Scan for the cell matching the given text and deliver its (X, Y) coordinate at center. 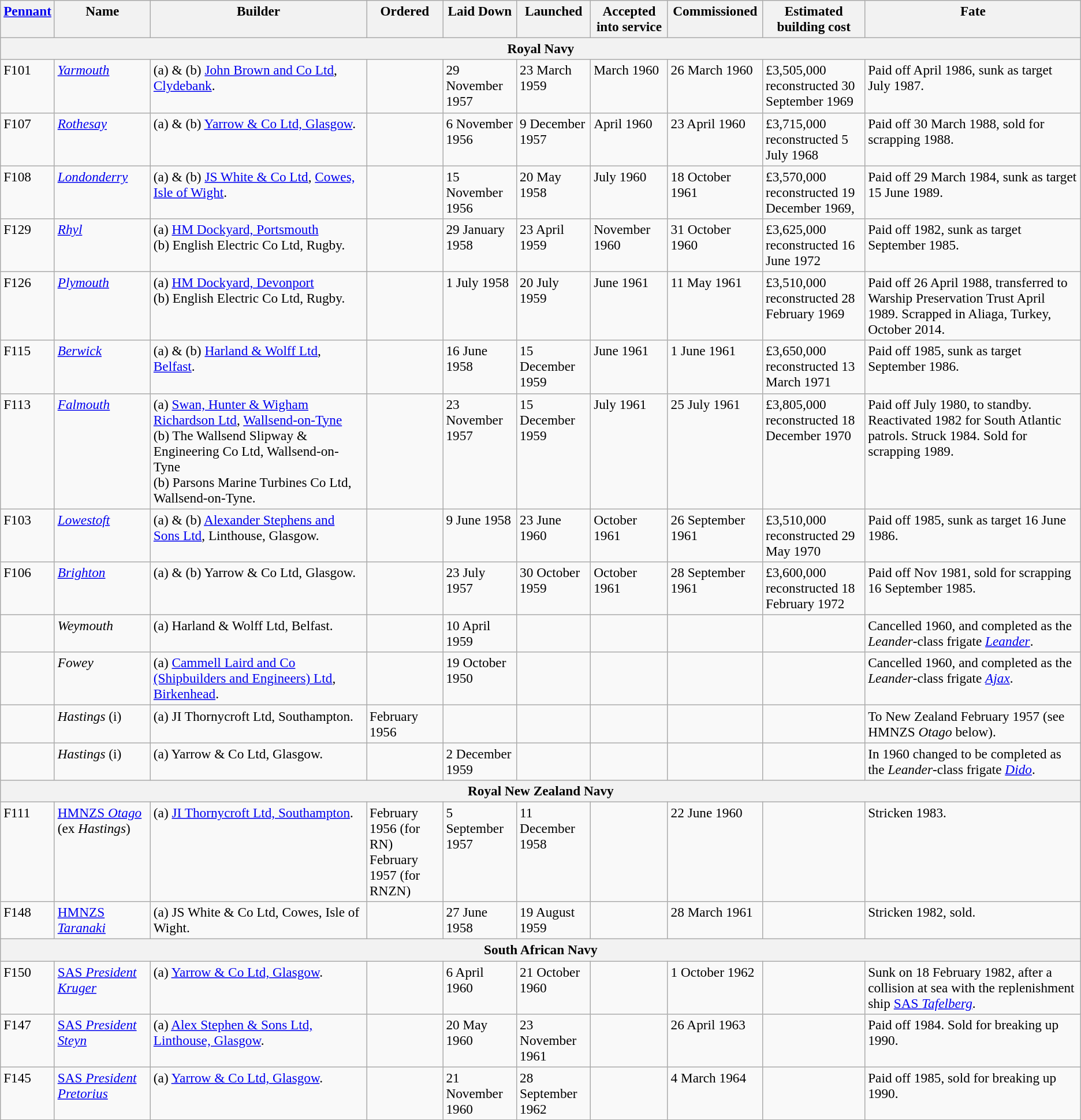
26 April 1963 (715, 1040)
£3,600,000 reconstructed 18 February 1972 (814, 588)
20 May 1960 (480, 1040)
(a) JS White & Co Ltd, Cowes, Isle of Wight. (258, 921)
F111 (28, 851)
F147 (28, 1040)
November 1960 (629, 245)
31 October 1960 (715, 245)
February 1956 (for RN) February 1957 (for RNZN) (405, 851)
Londonderry (102, 192)
6 November 1956 (480, 139)
23 November 1957 (480, 451)
Stricken 1983. (973, 851)
16 June 1958 (480, 367)
28 September 1962 (554, 1093)
SAS President Pretorius (102, 1093)
£3,505,000 reconstructed 30 September 1969 (814, 86)
(a) & (b) Alexander Stephens and Sons Ltd, Linthouse, Glasgow. (258, 535)
4 March 1964 (715, 1093)
£3,510,000 reconstructed 28 February 1969 (814, 306)
Paid off 1985, sold for breaking up 1990. (973, 1093)
1 October 1962 (715, 987)
18 October 1961 (715, 192)
11 May 1961 (715, 306)
Fowey (102, 679)
£3,805,000 reconstructed 18 December 1970 (814, 451)
Royal Navy (540, 49)
20 July 1959 (554, 306)
Yarmouth (102, 86)
Paid off 1985, sunk as target 16 June 1986. (973, 535)
F115 (28, 367)
F101 (28, 86)
Rhyl (102, 245)
Stricken 1982, sold. (973, 921)
30 October 1959 (554, 588)
F148 (28, 921)
Paid off 1984. Sold for breaking up 1990. (973, 1040)
6 April 1960 (480, 987)
(a) & (b) JS White & Co Ltd, Cowes, Isle of Wight. (258, 192)
In 1960 changed to be completed as the Leander-class frigate Dido. (973, 761)
F129 (28, 245)
£3,510,000 reconstructed 29 May 1970 (814, 535)
Name (102, 18)
Weymouth (102, 633)
29 January 1958 (480, 245)
28 September 1961 (715, 588)
Royal New Zealand Navy (540, 791)
23 March 1959 (554, 86)
£3,650,000 reconstructed 13 March 1971 (814, 367)
9 June 1958 (480, 535)
23 July 1957 (480, 588)
March 1960 (629, 86)
2 December 1959 (480, 761)
F107 (28, 139)
July 1960 (629, 192)
9 December 1957 (554, 139)
F126 (28, 306)
£3,570,000 reconstructed 19 December 1969, (814, 192)
(a) Cammell Laird and Co (Shipbuilders and Engineers) Ltd, Birkenhead. (258, 679)
F108 (28, 192)
23 November 1961 (554, 1040)
(a) HM Dockyard, Devonport(b) English Electric Co Ltd, Rugby. (258, 306)
Lowestoft (102, 535)
Builder (258, 18)
Estimated building cost (814, 18)
Laid Down (480, 18)
£3,625,000 reconstructed 16 June 1972 (814, 245)
19 August 1959 (554, 921)
Ordered (405, 18)
Rothesay (102, 139)
Cancelled 1960, and completed as the Leander-class frigate Leander. (973, 633)
1 June 1961 (715, 367)
10 April 1959 (480, 633)
Paid off 1985, sunk as target September 1986. (973, 367)
Paid off 1982, sunk as target September 1985. (973, 245)
21 October 1960 (554, 987)
20 May 1958 (554, 192)
29 November 1957 (480, 86)
(a) HM Dockyard, Portsmouth(b) English Electric Co Ltd, Rugby. (258, 245)
Pennant (28, 18)
SAS President Steyn (102, 1040)
Accepted into service (629, 18)
25 July 1961 (715, 451)
(a) & (b) Harland & Wolff Ltd, Belfast. (258, 367)
(a) Harland & Wolff Ltd, Belfast. (258, 633)
21 November 1960 (480, 1093)
Plymouth (102, 306)
26 September 1961 (715, 535)
1 July 1958 (480, 306)
SAS President Kruger (102, 987)
April 1960 (629, 139)
F113 (28, 451)
February 1956 (405, 723)
22 June 1960 (715, 851)
Paid off April 1986, sunk as target July 1987. (973, 86)
Paid off 26 April 1988, transferred to Warship Preservation Trust April 1989. Scrapped in Aliaga, Turkey, October 2014. (973, 306)
11 December 1958 (554, 851)
Berwick (102, 367)
Falmouth (102, 451)
South African Navy (540, 950)
Paid off 30 March 1988, sold for scrapping 1988. (973, 139)
Paid off Nov 1981, sold for scrapping 16 September 1985. (973, 588)
23 April 1960 (715, 139)
July 1961 (629, 451)
26 March 1960 (715, 86)
HMNZS Otago (ex Hastings) (102, 851)
Cancelled 1960, and completed as the Leander-class frigate Ajax. (973, 679)
To New Zealand February 1957 (see HMNZS Otago below). (973, 723)
£3,715,000 reconstructed 5 July 1968 (814, 139)
Paid off July 1980, to standby. Reactivated 1982 for South Atlantic patrols. Struck 1984. Sold for scrapping 1989. (973, 451)
(a) Alex Stephen & Sons Ltd, Linthouse, Glasgow. (258, 1040)
F103 (28, 535)
15 November 1956 (480, 192)
Commissioned (715, 18)
F145 (28, 1093)
27 June 1958 (480, 921)
Launched (554, 18)
23 June 1960 (554, 535)
Sunk on 18 February 1982, after a collision at sea with the replenishment ship SAS Tafelberg. (973, 987)
19 October 1950 (480, 679)
(a) & (b) John Brown and Co Ltd, Clydebank. (258, 86)
23 April 1959 (554, 245)
28 March 1961 (715, 921)
F106 (28, 588)
Fate (973, 18)
Brighton (102, 588)
Paid off 29 March 1984, sunk as target 15 June 1989. (973, 192)
F150 (28, 987)
HMNZS Taranaki (102, 921)
5 September 1957 (480, 851)
